Identify which cell holds the provided text, then report its (x, y) central coordinate. 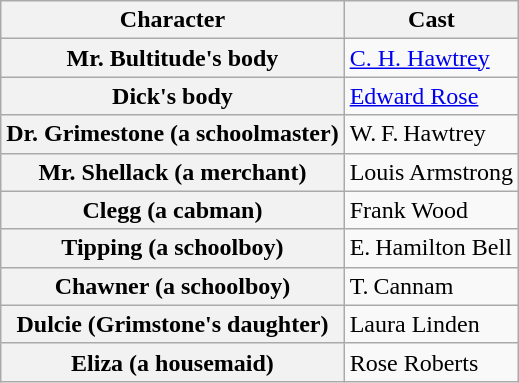
Louis Armstrong (431, 172)
Dr. Grimestone (a schoolmaster) (172, 134)
Chawner (a schoolboy) (172, 286)
Tipping (a schoolboy) (172, 248)
W. F. Hawtrey (431, 134)
C. H. Hawtrey (431, 58)
T. Cannam (431, 286)
Mr. Bultitude's body (172, 58)
Edward Rose (431, 96)
Character (172, 20)
Mr. Shellack (a merchant) (172, 172)
Laura Linden (431, 324)
Dick's body (172, 96)
E. Hamilton Bell (431, 248)
Dulcie (Grimstone's daughter) (172, 324)
Eliza (a housemaid) (172, 362)
Clegg (a cabman) (172, 210)
Cast (431, 20)
Frank Wood (431, 210)
Rose Roberts (431, 362)
